Return the (x, y) coordinate for the center point of the cell that contains the specified text.  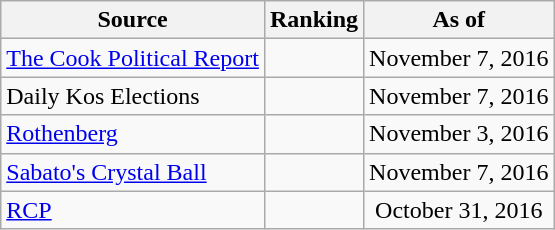
As of (459, 20)
Ranking (314, 20)
Rothenberg (133, 134)
November 3, 2016 (459, 134)
October 31, 2016 (459, 210)
Source (133, 20)
Daily Kos Elections (133, 96)
Sabato's Crystal Ball (133, 172)
RCP (133, 210)
The Cook Political Report (133, 58)
